Find where the given text appears and provide that cell's center as (X, Y) coordinate. 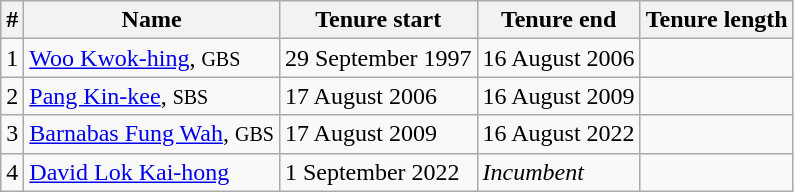
Incumbent (558, 172)
16 August 2022 (558, 134)
4 (12, 172)
Woo Kwok-hing, GBS (152, 58)
17 August 2009 (378, 134)
3 (12, 134)
29 September 1997 (378, 58)
Barnabas Fung Wah, GBS (152, 134)
Tenure length (716, 20)
David Lok Kai-hong (152, 172)
Name (152, 20)
16 August 2009 (558, 96)
Pang Kin-kee, SBS (152, 96)
1 (12, 58)
2 (12, 96)
16 August 2006 (558, 58)
1 September 2022 (378, 172)
17 August 2006 (378, 96)
Tenure end (558, 20)
# (12, 20)
Tenure start (378, 20)
